Output the [x, y] coordinate of the center of the cell containing the given text.  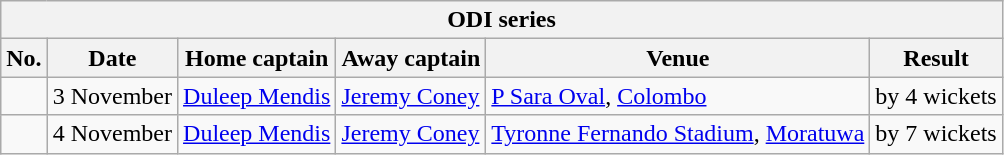
Date [112, 58]
Result [936, 58]
No. [24, 58]
Tyronne Fernando Stadium, Moratuwa [678, 134]
Venue [678, 58]
P Sara Oval, Colombo [678, 96]
by 4 wickets [936, 96]
ODI series [502, 20]
Home captain [257, 58]
by 7 wickets [936, 134]
Away captain [411, 58]
4 November [112, 134]
3 November [112, 96]
